Scan for the cell matching the given text and deliver its [X, Y] coordinate at center. 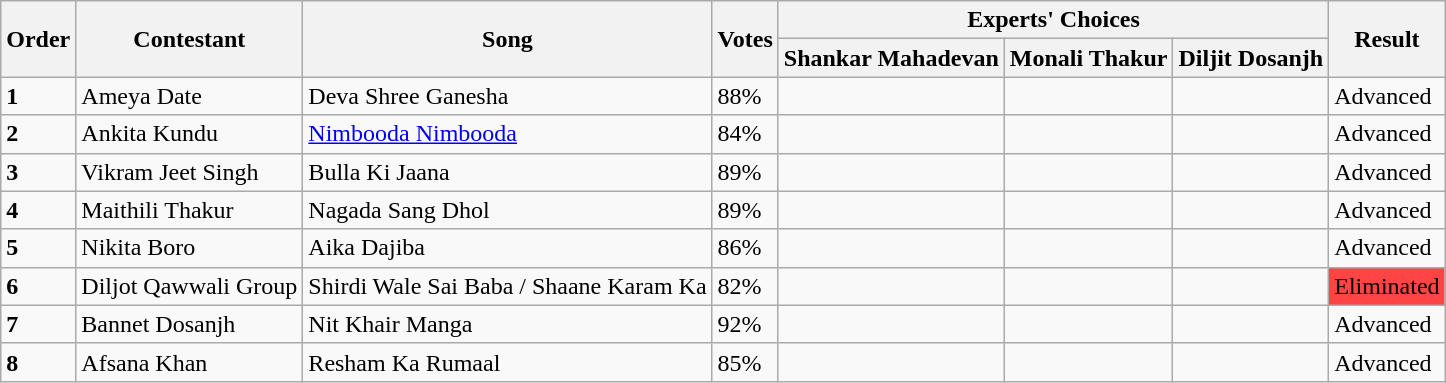
2 [38, 134]
Ankita Kundu [190, 134]
82% [745, 286]
Maithili Thakur [190, 210]
6 [38, 286]
Monali Thakur [1088, 58]
Afsana Khan [190, 362]
Experts' Choices [1053, 20]
Song [508, 39]
Nimbooda Nimbooda [508, 134]
Nagada Sang Dhol [508, 210]
3 [38, 172]
Ameya Date [190, 96]
4 [38, 210]
Shankar Mahadevan [891, 58]
Deva Shree Ganesha [508, 96]
Vikram Jeet Singh [190, 172]
1 [38, 96]
5 [38, 248]
Bulla Ki Jaana [508, 172]
84% [745, 134]
86% [745, 248]
92% [745, 324]
Votes [745, 39]
7 [38, 324]
Contestant [190, 39]
Nit Khair Manga [508, 324]
Diljit Dosanjh [1251, 58]
Result [1387, 39]
Bannet Dosanjh [190, 324]
Resham Ka Rumaal [508, 362]
88% [745, 96]
Eliminated [1387, 286]
Aika Dajiba [508, 248]
Shirdi Wale Sai Baba / Shaane Karam Ka [508, 286]
85% [745, 362]
Diljot Qawwali Group [190, 286]
Order [38, 39]
8 [38, 362]
Nikita Boro [190, 248]
